Capture the cell that displays the provided text and extract its (x, y) central coordinate. 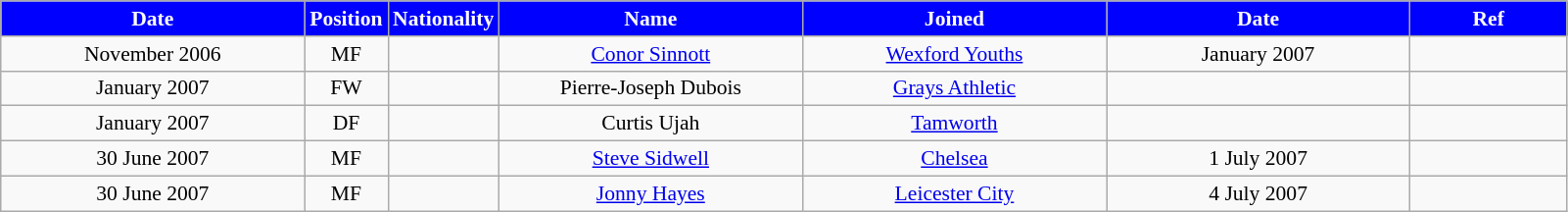
Chelsea (954, 159)
Jonny Hayes (650, 193)
November 2006 (153, 54)
Wexford Youths (954, 54)
FW (347, 88)
Pierre-Joseph Dubois (650, 88)
DF (347, 124)
Ref (1489, 19)
Curtis Ujah (650, 124)
Leicester City (954, 193)
4 July 2007 (1259, 193)
Conor Sinnott (650, 54)
Grays Athletic (954, 88)
Tamworth (954, 124)
Name (650, 19)
1 July 2007 (1259, 159)
Steve Sidwell (650, 159)
Nationality (443, 19)
Position (347, 19)
Joined (954, 19)
